Output the [X, Y] coordinate of the center of the cell containing the given text.  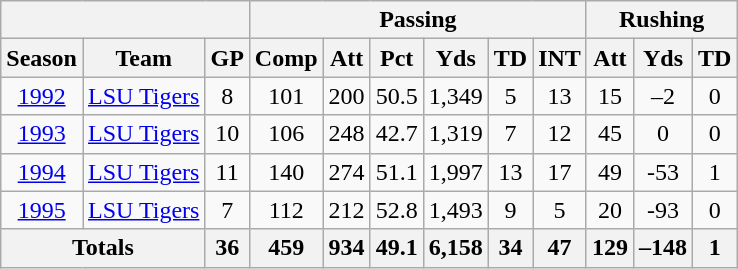
GP [227, 58]
1993 [42, 134]
10 [227, 134]
17 [560, 172]
50.5 [396, 96]
49.1 [396, 248]
12 [560, 134]
-53 [662, 172]
140 [286, 172]
1,349 [456, 96]
INT [560, 58]
-93 [662, 210]
101 [286, 96]
9 [510, 210]
15 [610, 96]
Team [143, 58]
1992 [42, 96]
248 [346, 134]
106 [286, 134]
1995 [42, 210]
274 [346, 172]
51.1 [396, 172]
Season [42, 58]
Passing [418, 20]
36 [227, 248]
212 [346, 210]
34 [510, 248]
–148 [662, 248]
1,319 [456, 134]
6,158 [456, 248]
47 [560, 248]
Comp [286, 58]
1994 [42, 172]
Totals [103, 248]
200 [346, 96]
1,997 [456, 172]
934 [346, 248]
–2 [662, 96]
Pct [396, 58]
42.7 [396, 134]
1,493 [456, 210]
11 [227, 172]
Rushing [662, 20]
20 [610, 210]
129 [610, 248]
459 [286, 248]
45 [610, 134]
49 [610, 172]
112 [286, 210]
52.8 [396, 210]
8 [227, 96]
